Provide the [X, Y] coordinate of the cell's center where the given text is located.  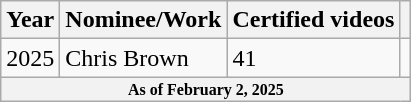
As of February 2, 2025 [206, 89]
Chris Brown [144, 58]
2025 [30, 58]
Year [30, 20]
41 [314, 58]
Nominee/Work [144, 20]
Certified videos [314, 20]
